Return the [X, Y] coordinate for the center point of the cell that contains the specified text.  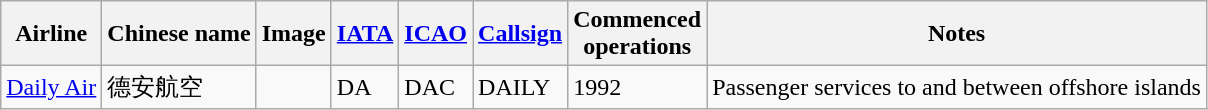
1992 [638, 88]
ICAO [436, 34]
Image [294, 34]
DAC [436, 88]
DAILY [520, 88]
Airline [52, 34]
Notes [957, 34]
Passenger services to and between offshore islands [957, 88]
DA [365, 88]
Callsign [520, 34]
德安航空 [179, 88]
Commenced operations [638, 34]
Daily Air [52, 88]
Chinese name [179, 34]
IATA [365, 34]
